Identify which cell holds the provided text, then report its [X, Y] central coordinate. 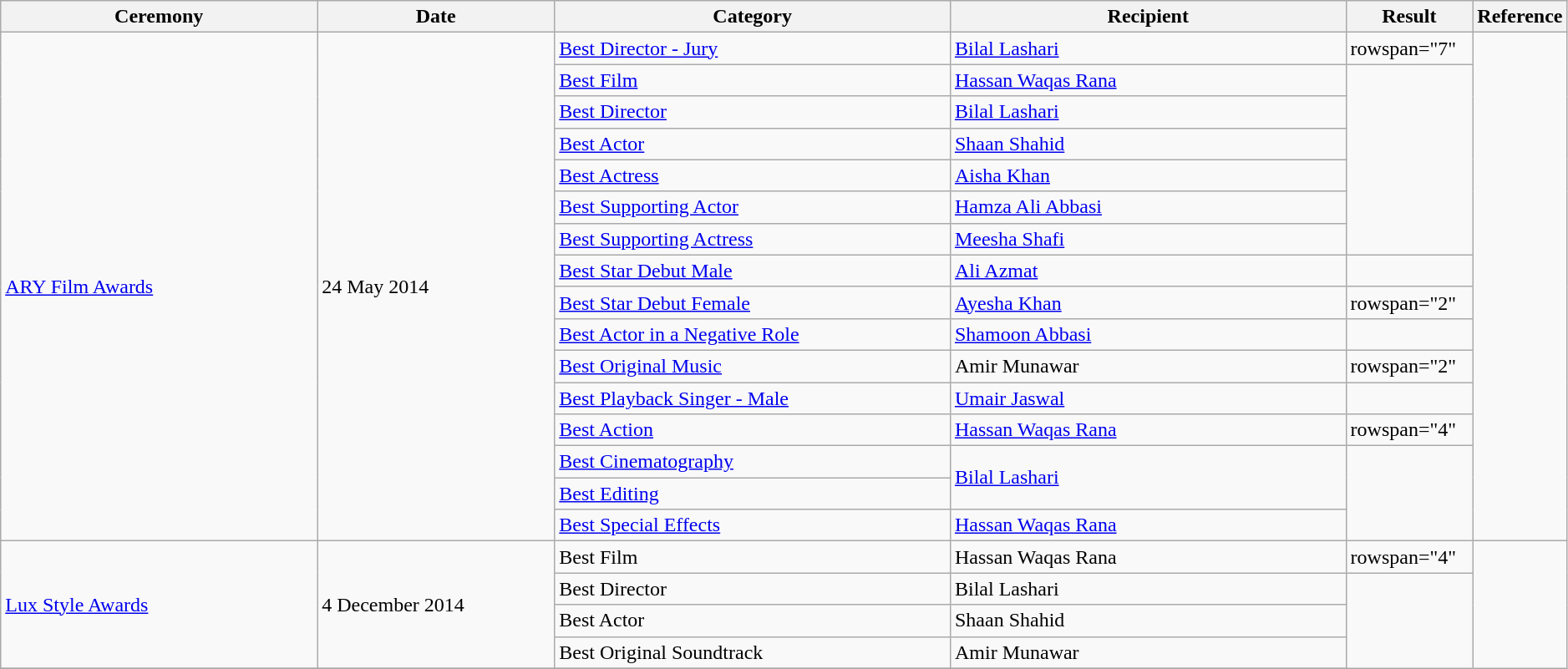
Umair Jaswal [1148, 398]
Date [436, 17]
4 December 2014 [436, 605]
Result [1409, 17]
rowspan="7" [1409, 48]
Best Original Soundtrack [753, 652]
Best Original Music [753, 366]
Best Special Effects [753, 525]
Best Action [753, 430]
Ayesha Khan [1148, 302]
Lux Style Awards [159, 605]
ARY Film Awards [159, 287]
Ali Azmat [1148, 271]
Best Actress [753, 175]
Meesha Shafi [1148, 239]
24 May 2014 [436, 287]
Best Playback Singer - Male [753, 398]
Hamza Ali Abbasi [1148, 207]
Best Supporting Actress [753, 239]
Best Star Debut Female [753, 302]
Ceremony [159, 17]
Aisha Khan [1148, 175]
Best Director - Jury [753, 48]
Best Cinematography [753, 462]
Best Actor in a Negative Role [753, 334]
Category [753, 17]
Best Star Debut Male [753, 271]
Recipient [1148, 17]
Reference [1520, 17]
Best Editing [753, 494]
Shamoon Abbasi [1148, 334]
Best Supporting Actor [753, 207]
